Pinpoint the cell where the given text exists, returning its (x, y) midpoint coordinate. 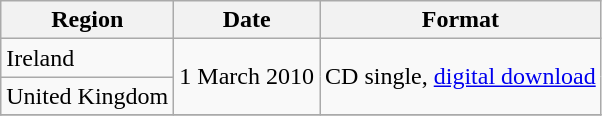
Region (88, 20)
1 March 2010 (247, 77)
United Kingdom (88, 96)
Format (461, 20)
Date (247, 20)
CD single, digital download (461, 77)
Ireland (88, 58)
